Identify which cell holds the provided text, then report its (x, y) central coordinate. 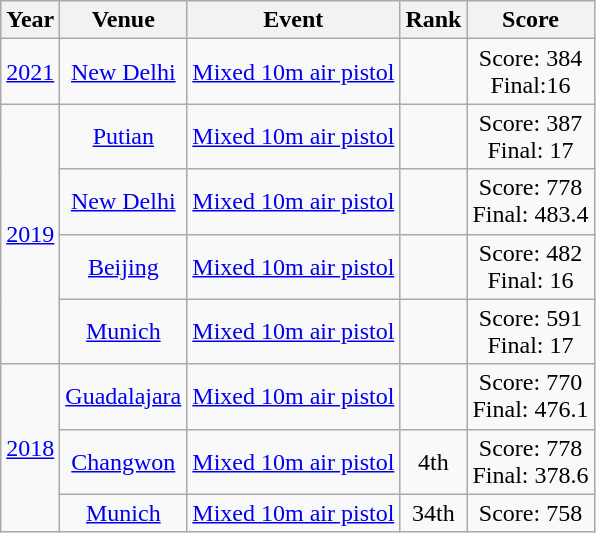
Event (294, 20)
Rank (434, 20)
Score: 778Final: 483.4 (530, 202)
Score: 778Final: 378.6 (530, 462)
Score: 482Final: 16 (530, 266)
Score: 387Final: 17 (530, 136)
Venue (124, 20)
2019 (30, 234)
Year (30, 20)
34th (434, 513)
Guadalajara (124, 396)
2021 (30, 72)
Score: 758 (530, 513)
4th (434, 462)
2018 (30, 448)
Beijing (124, 266)
Score: 770Final: 476.1 (530, 396)
Changwon (124, 462)
Score: 591Final: 17 (530, 332)
Score: 384Final:16 (530, 72)
Putian (124, 136)
Score (530, 20)
